Provide the (x, y) coordinate of the cell's center where the given text is located.  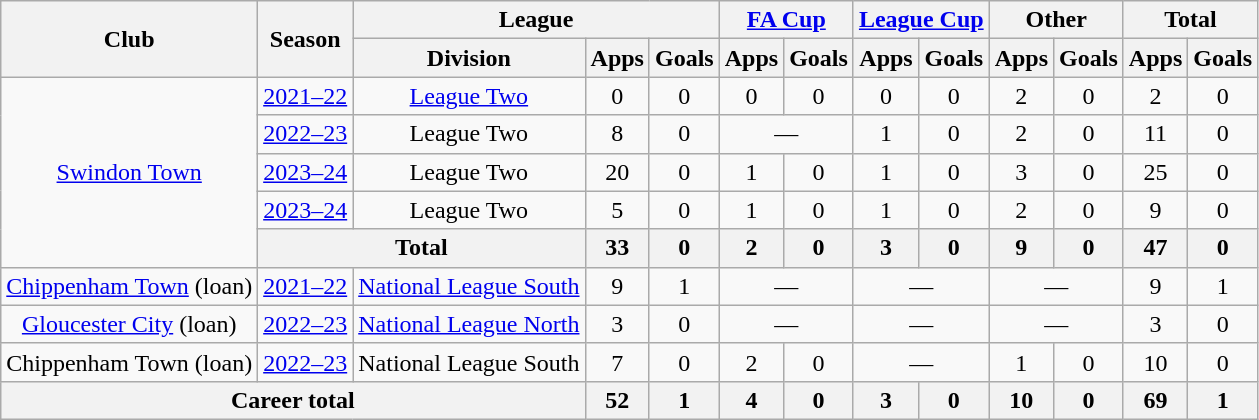
7 (617, 362)
69 (1155, 400)
League Cup (921, 20)
20 (617, 172)
11 (1155, 134)
Club (130, 39)
Other (1056, 20)
League (536, 20)
8 (617, 134)
National League North (469, 324)
Gloucester City (loan) (130, 324)
Swindon Town (130, 172)
5 (617, 210)
52 (617, 400)
Career total (293, 400)
FA Cup (786, 20)
47 (1155, 248)
33 (617, 248)
4 (751, 400)
Division (469, 58)
25 (1155, 172)
Season (306, 39)
